Pinpoint the cell where the given text exists, returning its [X, Y] midpoint coordinate. 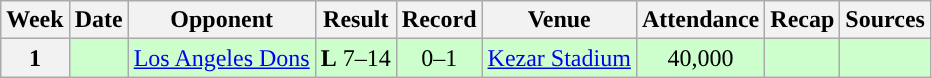
Opponent [222, 20]
40,000 [700, 58]
Sources [886, 20]
L 7–14 [356, 58]
Kezar Stadium [559, 58]
1 [35, 58]
0–1 [439, 58]
Week [35, 20]
Record [439, 20]
Recap [802, 20]
Result [356, 20]
Los Angeles Dons [222, 58]
Venue [559, 20]
Date [98, 20]
Attendance [700, 20]
